Return the [x, y] coordinate for the center point of the cell that contains the specified text.  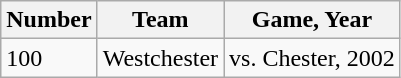
Game, Year [312, 20]
Team [160, 20]
Westchester [160, 58]
100 [49, 58]
vs. Chester, 2002 [312, 58]
Number [49, 20]
